Determine the [x, y] coordinate at the center of the cell enclosing the given text.  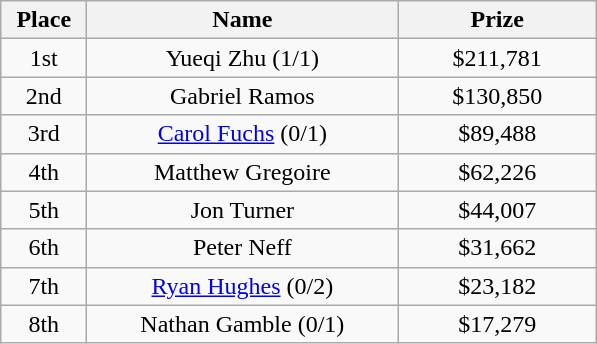
$23,182 [498, 286]
8th [44, 324]
$211,781 [498, 58]
Peter Neff [242, 248]
Name [242, 20]
5th [44, 210]
3rd [44, 134]
Place [44, 20]
Prize [498, 20]
$31,662 [498, 248]
Yueqi Zhu (1/1) [242, 58]
$62,226 [498, 172]
4th [44, 172]
$130,850 [498, 96]
7th [44, 286]
Jon Turner [242, 210]
$17,279 [498, 324]
Gabriel Ramos [242, 96]
Nathan Gamble (0/1) [242, 324]
1st [44, 58]
2nd [44, 96]
Matthew Gregoire [242, 172]
6th [44, 248]
Ryan Hughes (0/2) [242, 286]
$44,007 [498, 210]
$89,488 [498, 134]
Carol Fuchs (0/1) [242, 134]
